Provide the (x, y) coordinate of the cell's center where the given text is located.  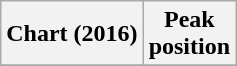
Chart (2016) (72, 34)
Peakposition (189, 34)
